Return the [x, y] coordinate for the center point of the cell that contains the specified text.  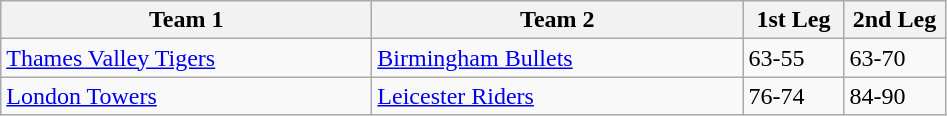
63-55 [794, 58]
63-70 [894, 58]
Birmingham Bullets [558, 58]
Team 2 [558, 20]
76-74 [794, 96]
Leicester Riders [558, 96]
2nd Leg [894, 20]
1st Leg [794, 20]
London Towers [186, 96]
Thames Valley Tigers [186, 58]
84-90 [894, 96]
Team 1 [186, 20]
